Scan for the cell matching the given text and deliver its (X, Y) coordinate at center. 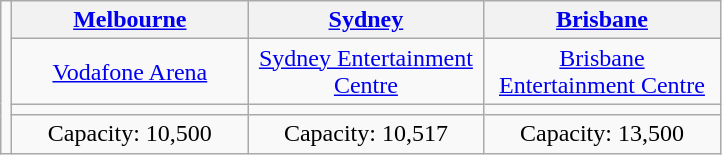
Brisbane (602, 20)
Capacity: 13,500 (602, 134)
Melbourne (130, 20)
Capacity: 10,517 (366, 134)
Sydney Entertainment Centre (366, 72)
Vodafone Arena (130, 72)
Capacity: 10,500 (130, 134)
Brisbane Entertainment Centre (602, 72)
Sydney (366, 20)
